For the text-containing cell, return its midpoint in (x, y) coordinate format. 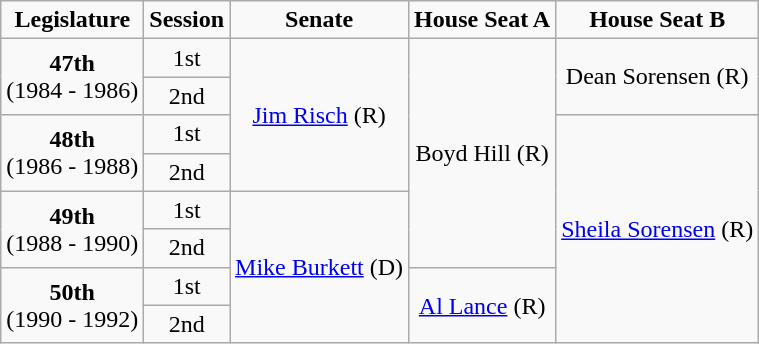
Boyd Hill (R) (482, 153)
50th (1990 - 1992) (72, 305)
House Seat A (482, 20)
Mike Burkett (D) (320, 267)
Al Lance (R) (482, 305)
House Seat B (658, 20)
48th (1986 - 1988) (72, 153)
Jim Risch (R) (320, 115)
Sheila Sorensen (R) (658, 229)
Session (187, 20)
Dean Sorensen (R) (658, 77)
Legislature (72, 20)
47th (1984 - 1986) (72, 77)
49th (1988 - 1990) (72, 229)
Senate (320, 20)
